Capture the cell that displays the provided text and extract its [x, y] central coordinate. 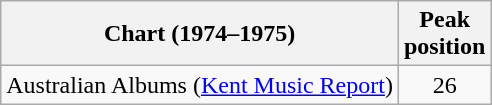
Chart (1974–1975) [200, 34]
Australian Albums (Kent Music Report) [200, 85]
26 [444, 85]
Peakposition [444, 34]
